Provide the (X, Y) coordinate of the cell's center where the given text is located.  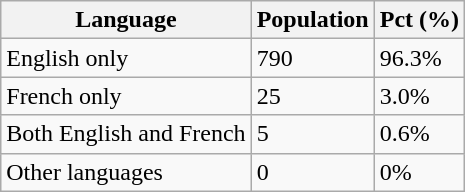
790 (312, 58)
Both English and French (126, 134)
0% (419, 172)
French only (126, 96)
Pct (%) (419, 20)
5 (312, 134)
0.6% (419, 134)
0 (312, 172)
Population (312, 20)
Other languages (126, 172)
3.0% (419, 96)
25 (312, 96)
English only (126, 58)
96.3% (419, 58)
Language (126, 20)
